Search for the cell housing the specified text and yield its (X, Y) center coordinate. 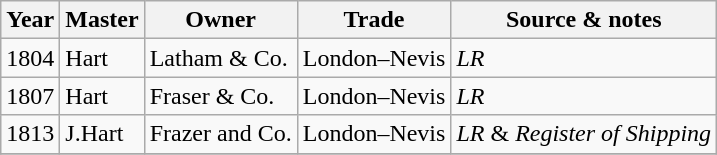
Year (30, 20)
J.Hart (102, 134)
Latham & Co. (220, 58)
1813 (30, 134)
Trade (374, 20)
Source & notes (584, 20)
Master (102, 20)
1807 (30, 96)
Owner (220, 20)
Fraser & Co. (220, 96)
LR & Register of Shipping (584, 134)
1804 (30, 58)
Frazer and Co. (220, 134)
